For the text-containing cell, return its midpoint in [x, y] coordinate format. 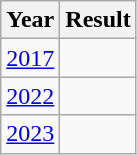
2023 [30, 134]
Year [30, 20]
2017 [30, 58]
2022 [30, 96]
Result [98, 20]
